Determine the [X, Y] coordinate at the center of the cell enclosing the given text.  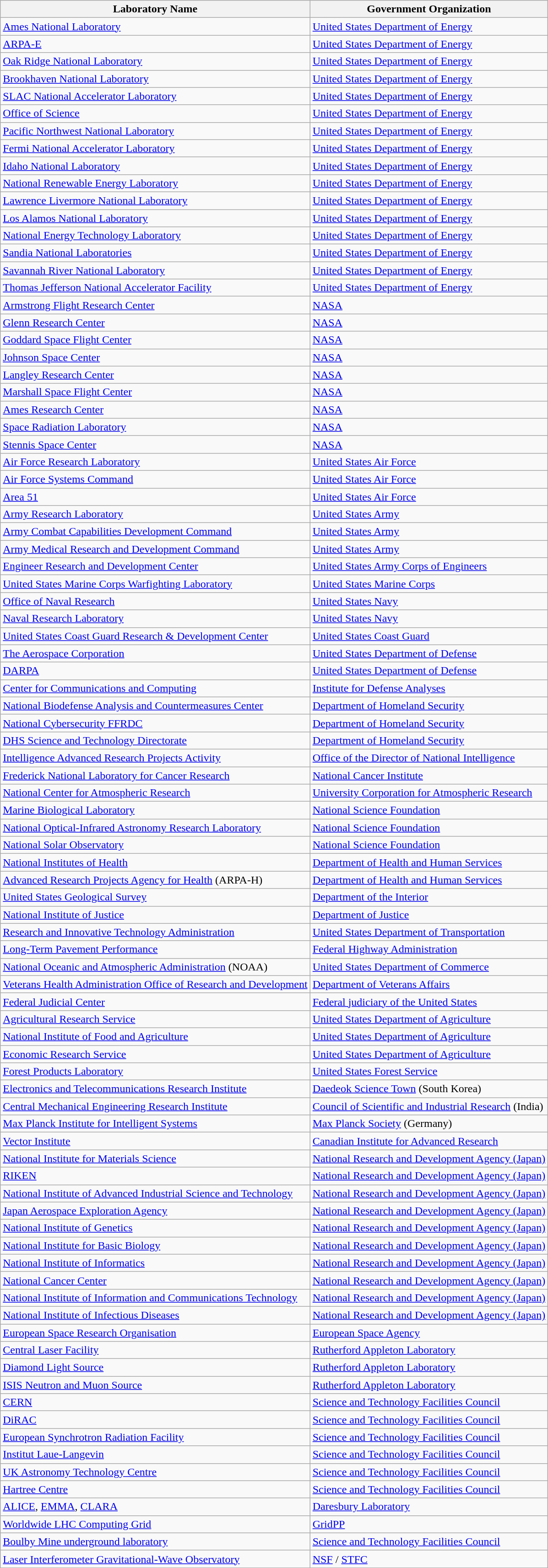
Marshall Space Flight Center [155, 392]
National Energy Technology Laboratory [155, 236]
SLAC National Accelerator Laboratory [155, 96]
Agricultural Research Service [155, 1019]
Daresbury Laboratory [429, 1507]
Max Planck Society (Germany) [429, 1124]
Savannah River National Laboratory [155, 270]
RIKEN [155, 1176]
Long-Term Pavement Performance [155, 949]
Forest Products Laboratory [155, 1072]
Electronics and Telecommunications Research Institute [155, 1089]
National Institute of Advanced Industrial Science and Technology [155, 1193]
National Cancer Center [155, 1280]
Ames Research Center [155, 410]
Boulby Mine underground laboratory [155, 1541]
Daedeok Science Town (South Korea) [429, 1089]
National Institute of Informatics [155, 1263]
Area 51 [155, 496]
Government Organization [429, 9]
Japan Aerospace Exploration Agency [155, 1211]
Council of Scientific and Industrial Research (India) [429, 1106]
Idaho National Laboratory [155, 166]
Naval Research Laboratory [155, 619]
Office of Naval Research [155, 601]
Diamond Light Source [155, 1368]
Army Combat Capabilities Development Command [155, 532]
National Institutes of Health [155, 862]
United States Marine Corps [429, 584]
National Cancer Institute [429, 776]
United States Geological Survey [155, 897]
NSF / STFC [429, 1559]
ARPA-E [155, 44]
Fermi National Accelerator Laboratory [155, 148]
DiRAC [155, 1420]
Pacific Northwest National Laboratory [155, 131]
National Institute of Information and Communications Technology [155, 1298]
Air Force Systems Command [155, 479]
Thomas Jefferson National Accelerator Facility [155, 288]
CERN [155, 1402]
University Corporation for Atmospheric Research [429, 793]
National Institute of Genetics [155, 1228]
DHS Science and Technology Directorate [155, 740]
National Optical-Infrared Astronomy Research Laboratory [155, 828]
European Space Research Organisation [155, 1333]
Johnson Space Center [155, 357]
United States Forest Service [429, 1072]
GridPP [429, 1524]
United States Department of Commerce [429, 967]
The Aerospace Corporation [155, 653]
National Institute for Basic Biology [155, 1245]
DARPA [155, 671]
Stennis Space Center [155, 444]
United States Army Corps of Engineers [429, 566]
United States Department of Transportation [429, 932]
Max Planck Institute for Intelligent Systems [155, 1124]
United States Coast Guard Research & Development Center [155, 636]
Army Medical Research and Development Command [155, 549]
Hartree Centre [155, 1489]
Federal Highway Administration [429, 949]
UK Astronomy Technology Centre [155, 1472]
National Institute of Infectious Diseases [155, 1315]
Advanced Research Projects Agency for Health (ARPA-H) [155, 880]
Office of Science [155, 113]
Intelligence Advanced Research Projects Activity [155, 758]
Engineer Research and Development Center [155, 566]
Center for Communications and Computing [155, 688]
Canadian Institute for Advanced Research [429, 1141]
Goddard Space Flight Center [155, 340]
Veterans Health Administration Office of Research and Development [155, 984]
National Institute for Materials Science [155, 1158]
Worldwide LHC Computing Grid [155, 1524]
Glenn Research Center [155, 323]
Marine Biological Laboratory [155, 810]
Federal judiciary of the United States [429, 1002]
United States Marine Corps Warfighting Laboratory [155, 584]
Department of Justice [429, 915]
Armstrong Flight Research Center [155, 305]
Office of the Director of National Intelligence [429, 758]
National Renewable Energy Laboratory [155, 183]
ISIS Neutron and Muon Source [155, 1385]
National Center for Atmospheric Research [155, 793]
Lawrence Livermore National Laboratory [155, 200]
Federal Judicial Center [155, 1002]
Space Radiation Laboratory [155, 427]
Institute for Defense Analyses [429, 688]
Frederick National Laboratory for Cancer Research [155, 776]
Brookhaven National Laboratory [155, 79]
ALICE, EMMA, CLARA [155, 1507]
Oak Ridge National Laboratory [155, 61]
National Cybersecurity FFRDC [155, 723]
Department of Veterans Affairs [429, 984]
Laser Interferometer Gravitational-Wave Observatory [155, 1559]
Ames National Laboratory [155, 27]
European Synchrotron Radiation Facility [155, 1437]
Air Force Research Laboratory [155, 462]
National Biodefense Analysis and Countermeasures Center [155, 706]
Institut Laue-Langevin [155, 1455]
Army Research Laboratory [155, 514]
National Solar Observatory [155, 845]
Central Laser Facility [155, 1350]
Los Alamos National Laboratory [155, 218]
Vector Institute [155, 1141]
Department of the Interior [429, 897]
National Oceanic and Atmospheric Administration (NOAA) [155, 967]
Sandia National Laboratories [155, 253]
European Space Agency [429, 1333]
Economic Research Service [155, 1054]
Research and Innovative Technology Administration [155, 932]
Central Mechanical Engineering Research Institute [155, 1106]
National Institute of Justice [155, 915]
United States Coast Guard [429, 636]
Laboratory Name [155, 9]
Langley Research Center [155, 375]
National Institute of Food and Agriculture [155, 1036]
